Identify which cell holds the provided text, then report its (X, Y) central coordinate. 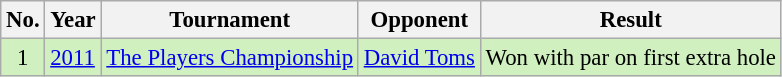
The Players Championship (230, 58)
Won with par on first extra hole (630, 58)
Tournament (230, 20)
David Toms (419, 58)
Year (73, 20)
No. (23, 20)
Result (630, 20)
2011 (73, 58)
Opponent (419, 20)
1 (23, 58)
